Output the [X, Y] coordinate of the center of the cell containing the given text.  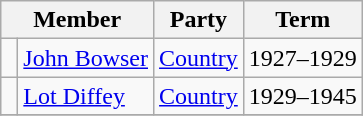
Party [199, 20]
1927–1929 [302, 58]
1929–1945 [302, 96]
Term [302, 20]
Member [78, 20]
John Bowser [86, 58]
Lot Diffey [86, 96]
